From the cell containing the given text, extract its center point as (X, Y) coordinate. 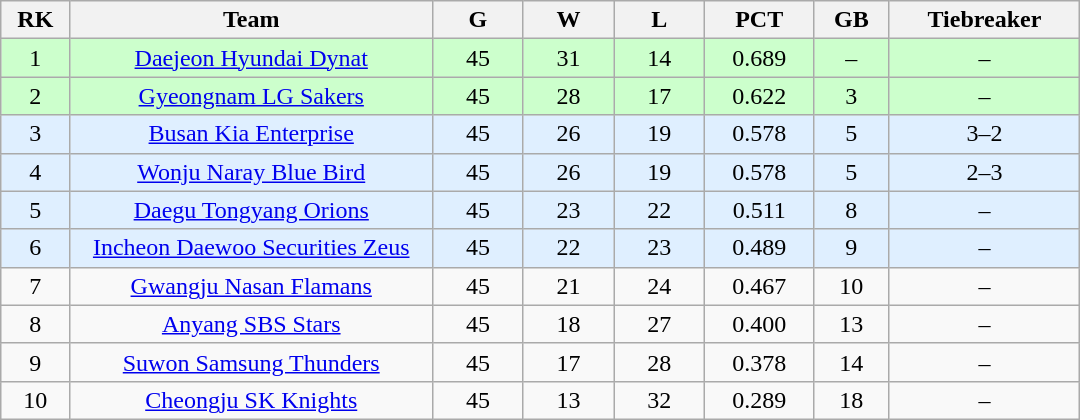
Daegu Tongyang Orions (252, 210)
7 (36, 286)
Team (252, 20)
31 (568, 58)
2 (36, 96)
6 (36, 248)
Busan Kia Enterprise (252, 134)
0.467 (760, 286)
RK (36, 20)
L (660, 20)
0.489 (760, 248)
Cheongju SK Knights (252, 400)
Daejeon Hyundai Dynat (252, 58)
0.400 (760, 324)
PCT (760, 20)
0.511 (760, 210)
Suwon Samsung Thunders (252, 362)
4 (36, 172)
2–3 (984, 172)
27 (660, 324)
Gwangju Nasan Flamans (252, 286)
24 (660, 286)
W (568, 20)
Tiebreaker (984, 20)
Anyang SBS Stars (252, 324)
Incheon Daewoo Securities Zeus (252, 248)
0.622 (760, 96)
1 (36, 58)
GB (852, 20)
G (478, 20)
21 (568, 286)
0.378 (760, 362)
Wonju Naray Blue Bird (252, 172)
0.289 (760, 400)
32 (660, 400)
3–2 (984, 134)
0.689 (760, 58)
Gyeongnam LG Sakers (252, 96)
